Detect which cell encompasses the target text, then output its [X, Y] center coordinate. 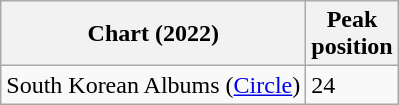
24 [352, 85]
South Korean Albums (Circle) [154, 85]
Chart (2022) [154, 34]
Peakposition [352, 34]
